Capture the cell that displays the provided text and extract its (x, y) central coordinate. 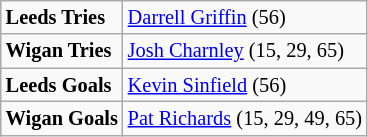
Kevin Sinfield (56) (245, 85)
Leeds Tries (62, 17)
Josh Charnley (15, 29, 65) (245, 51)
Wigan Goals (62, 118)
Darrell Griffin (56) (245, 17)
Pat Richards (15, 29, 49, 65) (245, 118)
Leeds Goals (62, 85)
Wigan Tries (62, 51)
